Output the (X, Y) coordinate of the center of the cell containing the given text.  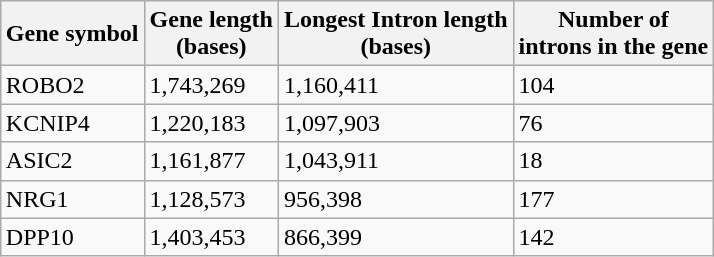
866,399 (396, 237)
Number ofintrons in the gene (614, 34)
ASIC2 (72, 161)
1,220,183 (211, 123)
1,160,411 (396, 85)
177 (614, 199)
ROBO2 (72, 85)
1,128,573 (211, 199)
1,097,903 (396, 123)
Gene length(bases) (211, 34)
104 (614, 85)
1,743,269 (211, 85)
76 (614, 123)
DPP10 (72, 237)
1,043,911 (396, 161)
1,403,453 (211, 237)
NRG1 (72, 199)
1,161,877 (211, 161)
18 (614, 161)
Gene symbol (72, 34)
956,398 (396, 199)
KCNIP4 (72, 123)
142 (614, 237)
Longest Intron length(bases) (396, 34)
